Provide the [x, y] coordinate of the cell's center where the given text is located.  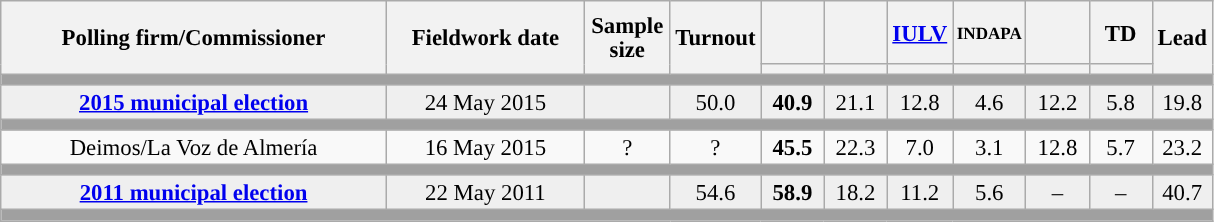
5.6 [988, 194]
Sample size [627, 38]
4.6 [988, 102]
Fieldwork date [485, 38]
22 May 2011 [485, 194]
22.3 [856, 148]
21.1 [856, 102]
45.5 [792, 148]
50.0 [716, 102]
Turnout [716, 38]
Lead [1182, 38]
40.9 [792, 102]
Deimos/La Voz de Almería [194, 148]
2015 municipal election [194, 102]
TD [1120, 32]
Polling firm/Commissioner [194, 38]
7.0 [920, 148]
11.2 [920, 194]
5.8 [1120, 102]
24 May 2015 [485, 102]
58.9 [792, 194]
23.2 [1182, 148]
54.6 [716, 194]
40.7 [1182, 194]
3.1 [988, 148]
5.7 [1120, 148]
IULV [920, 32]
16 May 2015 [485, 148]
2011 municipal election [194, 194]
18.2 [856, 194]
19.8 [1182, 102]
12.2 [1058, 102]
INDAPA [988, 32]
